Identify which cell holds the provided text, then report its [x, y] central coordinate. 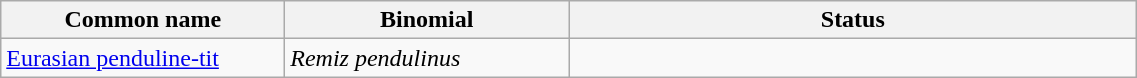
Common name [143, 20]
Eurasian penduline-tit [143, 58]
Remiz pendulinus [427, 58]
Binomial [427, 20]
Status [853, 20]
